From the cell containing the given text, extract its center point as (x, y) coordinate. 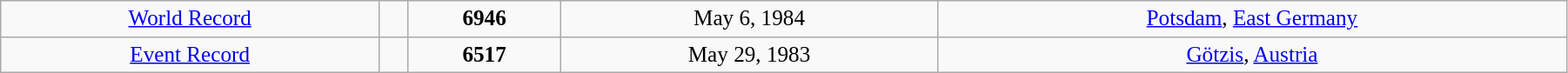
Götzis, Austria (1251, 55)
May 29, 1983 (750, 55)
6517 (484, 55)
World Record (190, 19)
Event Record (190, 55)
May 6, 1984 (750, 19)
Potsdam, East Germany (1251, 19)
6946 (484, 19)
